Pinpoint the cell where the given text exists, returning its (x, y) midpoint coordinate. 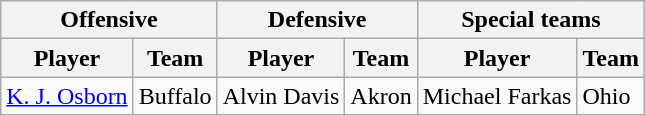
Defensive (317, 20)
Ohio (611, 96)
Michael Farkas (497, 96)
Offensive (109, 20)
K. J. Osborn (67, 96)
Akron (381, 96)
Special teams (530, 20)
Buffalo (175, 96)
Alvin Davis (281, 96)
